Output the [x, y] coordinate of the center of the cell containing the given text.  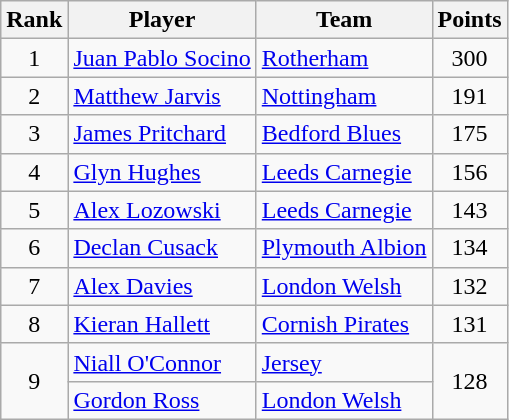
Niall O'Connor [162, 362]
1 [34, 58]
Cornish Pirates [344, 324]
2 [34, 96]
Nottingham [344, 96]
Rank [34, 20]
Points [470, 20]
Rotherham [344, 58]
Matthew Jarvis [162, 96]
300 [470, 58]
Plymouth Albion [344, 248]
Jersey [344, 362]
5 [34, 210]
132 [470, 286]
Player [162, 20]
Declan Cusack [162, 248]
Alex Davies [162, 286]
Alex Lozowski [162, 210]
Team [344, 20]
6 [34, 248]
7 [34, 286]
4 [34, 172]
175 [470, 134]
143 [470, 210]
191 [470, 96]
131 [470, 324]
Gordon Ross [162, 400]
Kieran Hallett [162, 324]
3 [34, 134]
128 [470, 381]
156 [470, 172]
9 [34, 381]
Juan Pablo Socino [162, 58]
James Pritchard [162, 134]
Glyn Hughes [162, 172]
Bedford Blues [344, 134]
134 [470, 248]
8 [34, 324]
